Capture the cell that displays the provided text and extract its (x, y) central coordinate. 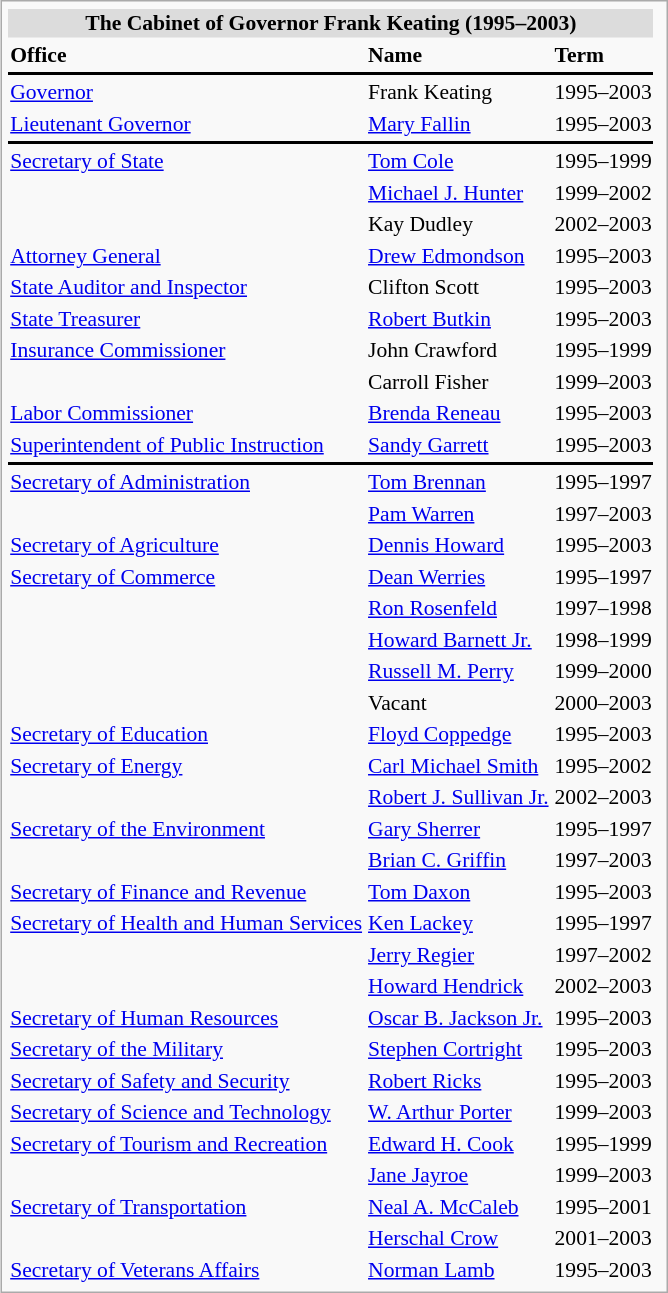
Secretary of Health and Human Services (186, 923)
State Treasurer (186, 318)
Tom Daxon (458, 891)
Insurance Commissioner (186, 350)
Oscar B. Jackson Jr. (458, 1017)
Superintendent of Public Instruction (186, 444)
Gary Sherrer (458, 828)
Governor (186, 92)
1997–1998 (603, 608)
Jane Jayroe (458, 1175)
Secretary of Safety and Security (186, 1080)
Secretary of Finance and Revenue (186, 891)
John Crawford (458, 350)
Russell M. Perry (458, 671)
1997–2002 (603, 954)
Ron Rosenfeld (458, 608)
Secretary of State (186, 161)
Secretary of Energy (186, 765)
Howard Hendrick (458, 986)
Brenda Reneau (458, 413)
Secretary of Science and Technology (186, 1112)
The Cabinet of Governor Frank Keating (1995–2003) (331, 23)
Jerry Regier (458, 954)
Edward H. Cook (458, 1143)
1999–2000 (603, 671)
Secretary of Education (186, 734)
2000–2003 (603, 702)
Secretary of Commerce (186, 576)
Herschal Crow (458, 1238)
Dean Werries (458, 576)
Term (603, 54)
Neal A. McCaleb (458, 1206)
Carroll Fisher (458, 381)
Ken Lackey (458, 923)
Brian C. Griffin (458, 860)
Stephen Cortright (458, 1049)
Frank Keating (458, 92)
Tom Brennan (458, 482)
Drew Edmondson (458, 255)
1999–2002 (603, 192)
Kay Dudley (458, 224)
Clifton Scott (458, 287)
Secretary of Veterans Affairs (186, 1269)
Floyd Coppedge (458, 734)
Secretary of the Environment (186, 828)
1995–2001 (603, 1206)
Robert Butkin (458, 318)
W. Arthur Porter (458, 1112)
Labor Commissioner (186, 413)
Secretary of Agriculture (186, 545)
Secretary of Human Resources (186, 1017)
Dennis Howard (458, 545)
Office (186, 54)
Michael J. Hunter (458, 192)
Secretary of Tourism and Recreation (186, 1143)
Mary Fallin (458, 123)
Robert Ricks (458, 1080)
Lieutenant Governor (186, 123)
Name (458, 54)
Secretary of Administration (186, 482)
1998–1999 (603, 639)
Howard Barnett Jr. (458, 639)
Tom Cole (458, 161)
Secretary of the Military (186, 1049)
Robert J. Sullivan Jr. (458, 797)
2001–2003 (603, 1238)
Pam Warren (458, 513)
State Auditor and Inspector (186, 287)
Secretary of Transportation (186, 1206)
Carl Michael Smith (458, 765)
Norman Lamb (458, 1269)
Vacant (458, 702)
Attorney General (186, 255)
Sandy Garrett (458, 444)
1995–2002 (603, 765)
